Return [X, Y] of the center of cell containing provided text 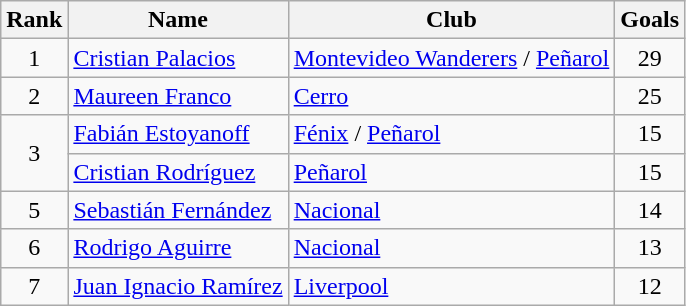
Name [178, 20]
7 [34, 286]
Peñarol [452, 172]
25 [650, 96]
Fabián Estoyanoff [178, 134]
2 [34, 96]
Fénix / Peñarol [452, 134]
5 [34, 210]
3 [34, 153]
Montevideo Wanderers / Peñarol [452, 58]
13 [650, 248]
Rodrigo Aguirre [178, 248]
Club [452, 20]
12 [650, 286]
Cerro [452, 96]
Liverpool [452, 286]
Sebastián Fernández [178, 210]
Goals [650, 20]
Cristian Rodríguez [178, 172]
Maureen Franco [178, 96]
14 [650, 210]
Juan Ignacio Ramírez [178, 286]
1 [34, 58]
29 [650, 58]
Rank [34, 20]
Cristian Palacios [178, 58]
6 [34, 248]
